From the cell containing the given text, extract its center point as (X, Y) coordinate. 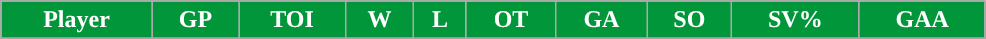
L (440, 20)
W (379, 20)
SO (689, 20)
SV% (795, 20)
Player (76, 20)
GA (602, 20)
OT (510, 20)
GAA (922, 20)
GP (196, 20)
TOI (292, 20)
